Search for the cell housing the specified text and yield its [X, Y] center coordinate. 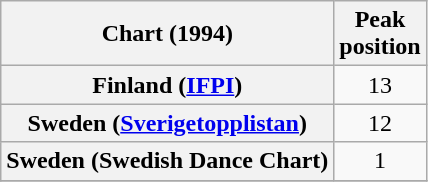
Sweden (Swedish Dance Chart) [168, 161]
Sweden (Sverigetopplistan) [168, 123]
Peakposition [380, 34]
1 [380, 161]
Finland (IFPI) [168, 85]
Chart (1994) [168, 34]
12 [380, 123]
13 [380, 85]
